Find where the given text appears and provide that cell's center as (x, y) coordinate. 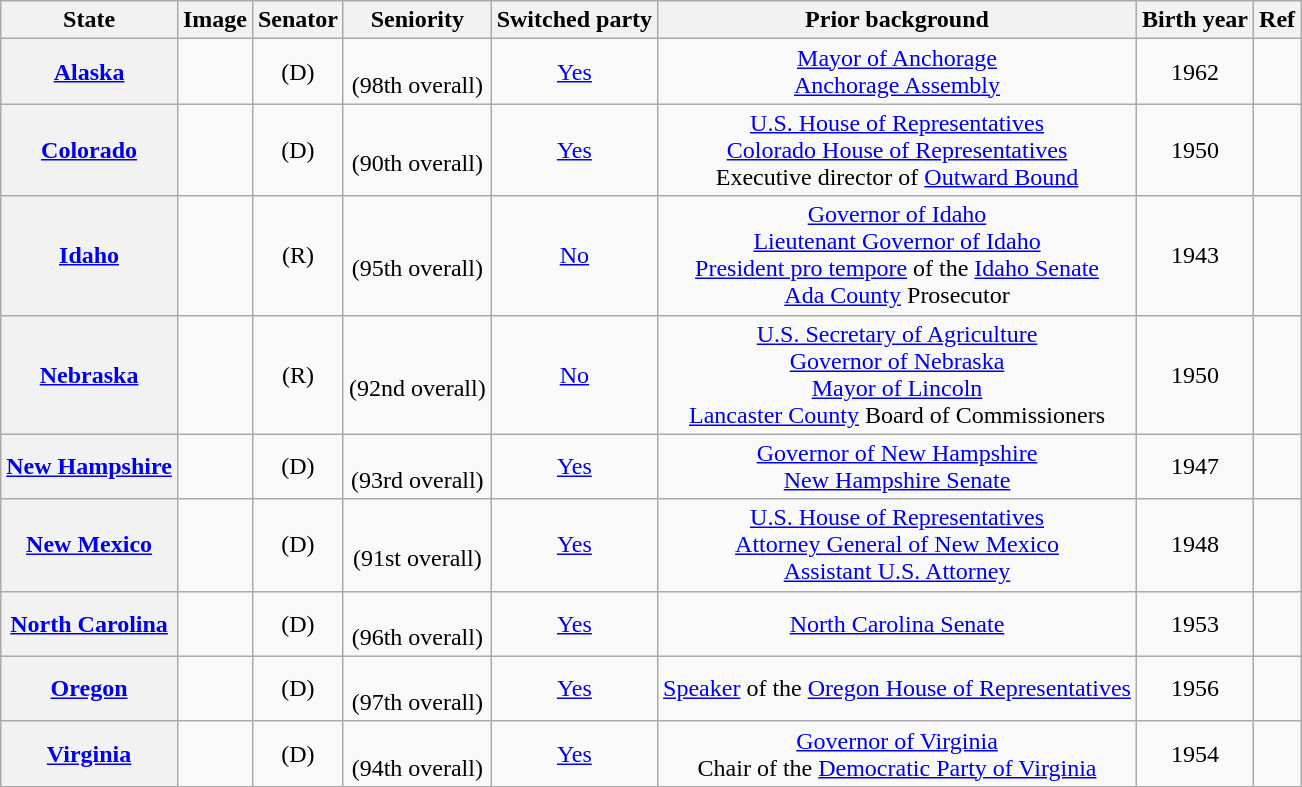
North Carolina (90, 624)
U.S. House of RepresentativesAttorney General of New MexicoAssistant U.S. Attorney (898, 545)
1956 (1194, 688)
Alaska (90, 72)
Switched party (574, 20)
1954 (1194, 754)
North Carolina Senate (898, 624)
(94th overall) (417, 754)
1947 (1194, 466)
Governor of VirginiaChair of the Democratic Party of Virginia (898, 754)
Ref (1278, 20)
(97th overall) (417, 688)
Mayor of AnchorageAnchorage Assembly (898, 72)
Speaker of the Oregon House of Representatives (898, 688)
U.S. Secretary of AgricultureGovernor of NebraskaMayor of LincolnLancaster County Board of Commissioners (898, 374)
1948 (1194, 545)
1962 (1194, 72)
Nebraska (90, 374)
New Hampshire (90, 466)
Senator (298, 20)
Virginia (90, 754)
(90th overall) (417, 150)
U.S. House of RepresentativesColorado House of RepresentativesExecutive director of Outward Bound (898, 150)
New Mexico (90, 545)
Colorado (90, 150)
Idaho (90, 256)
Seniority (417, 20)
Governor of New HampshireNew Hampshire Senate (898, 466)
Governor of IdahoLieutenant Governor of IdahoPresident pro tempore of the Idaho SenateAda County Prosecutor (898, 256)
(96th overall) (417, 624)
(95th overall) (417, 256)
(91st overall) (417, 545)
Image (214, 20)
Oregon (90, 688)
Prior background (898, 20)
1953 (1194, 624)
Birth year (1194, 20)
(92nd overall) (417, 374)
1943 (1194, 256)
(93rd overall) (417, 466)
State (90, 20)
(98th overall) (417, 72)
